From the cell containing the given text, extract its center point as [x, y] coordinate. 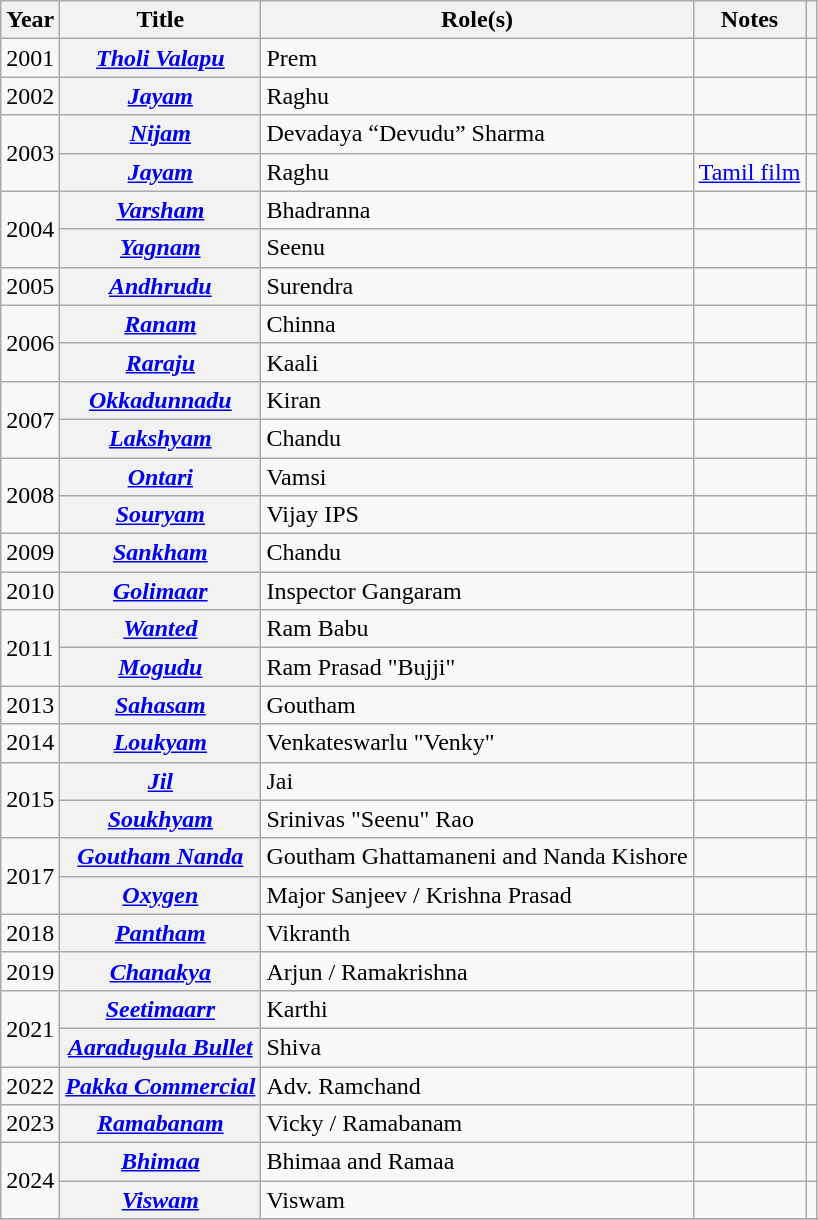
2002 [30, 96]
Goutham Nanda [160, 857]
Sankham [160, 553]
Bhadranna [477, 210]
Inspector Gangaram [477, 591]
Chanakya [160, 971]
Okkadunnadu [160, 400]
Surendra [477, 286]
Loukyam [160, 743]
Varsham [160, 210]
2017 [30, 876]
Ranam [160, 324]
2024 [30, 1181]
Year [30, 20]
Goutham Ghattamaneni and Nanda Kishore [477, 857]
Raraju [160, 362]
Seenu [477, 248]
Andhrudu [160, 286]
Kiran [477, 400]
Bhimaa and Ramaa [477, 1162]
Role(s) [477, 20]
2003 [30, 153]
2005 [30, 286]
2009 [30, 553]
Karthi [477, 1009]
Souryam [160, 515]
2001 [30, 58]
Vamsi [477, 477]
2021 [30, 1028]
Mogudu [160, 667]
Soukhyam [160, 819]
Lakshyam [160, 438]
Notes [750, 20]
Ontari [160, 477]
Major Sanjeev / Krishna Prasad [477, 895]
Aaradugula Bullet [160, 1047]
Srinivas "Seenu" Rao [477, 819]
Arjun / Ramakrishna [477, 971]
2013 [30, 705]
Pantham [160, 933]
Tholi Valapu [160, 58]
Yagnam [160, 248]
2019 [30, 971]
Title [160, 20]
Golimaar [160, 591]
Kaali [477, 362]
Vijay IPS [477, 515]
Jil [160, 781]
2023 [30, 1124]
Ram Babu [477, 629]
2006 [30, 343]
2022 [30, 1085]
Pakka Commercial [160, 1085]
Vicky / Ramabanam [477, 1124]
Adv. Ramchand [477, 1085]
2010 [30, 591]
Ramabanam [160, 1124]
Oxygen [160, 895]
Prem [477, 58]
Vikranth [477, 933]
Nijam [160, 134]
Sahasam [160, 705]
Jai [477, 781]
2007 [30, 419]
2018 [30, 933]
Chinna [477, 324]
2015 [30, 800]
Tamil film [750, 172]
2014 [30, 743]
Venkateswarlu "Venky" [477, 743]
Wanted [160, 629]
Devadaya “Devudu” Sharma [477, 134]
2004 [30, 229]
2008 [30, 496]
Ram Prasad "Bujji" [477, 667]
2011 [30, 648]
Goutham [477, 705]
Bhimaa [160, 1162]
Shiva [477, 1047]
Seetimaarr [160, 1009]
